Detect which cell encompasses the target text, then output its (X, Y) center coordinate. 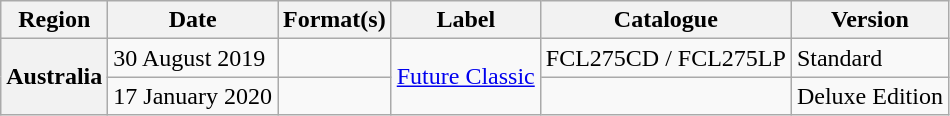
Version (870, 20)
Label (466, 20)
Future Classic (466, 77)
30 August 2019 (193, 58)
Australia (54, 77)
Date (193, 20)
FCL275CD / FCL275LP (666, 58)
Deluxe Edition (870, 96)
Region (54, 20)
Format(s) (335, 20)
Catalogue (666, 20)
17 January 2020 (193, 96)
Standard (870, 58)
